Pinpoint the cell where the given text exists, returning its [X, Y] midpoint coordinate. 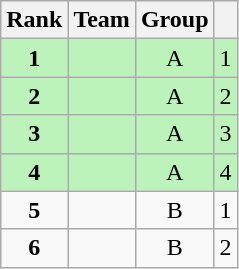
Team [102, 20]
Group [174, 20]
5 [34, 210]
Rank [34, 20]
6 [34, 248]
